Determine the [X, Y] coordinate at the center of the cell enclosing the given text.  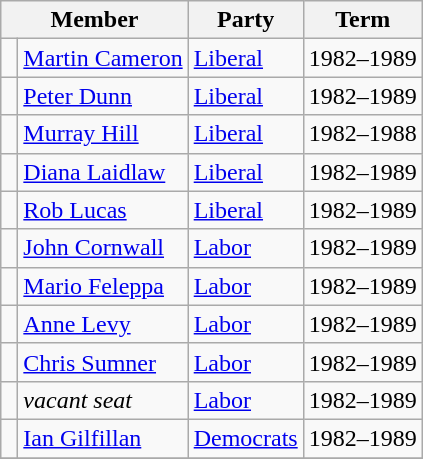
Term [362, 20]
Peter Dunn [103, 96]
Ian Gilfillan [103, 438]
Mario Feleppa [103, 286]
Democrats [246, 438]
Anne Levy [103, 324]
vacant seat [103, 400]
Murray Hill [103, 134]
John Cornwall [103, 248]
Member [94, 20]
Rob Lucas [103, 210]
1982–1988 [362, 134]
Chris Sumner [103, 362]
Martin Cameron [103, 58]
Party [246, 20]
Diana Laidlaw [103, 172]
